Detect which cell encompasses the target text, then output its [x, y] center coordinate. 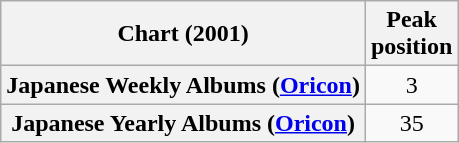
Peakposition [411, 34]
Japanese Weekly Albums (Oricon) [184, 85]
Japanese Yearly Albums (Oricon) [184, 123]
3 [411, 85]
35 [411, 123]
Chart (2001) [184, 34]
